Return [X, Y] of the center of cell containing provided text 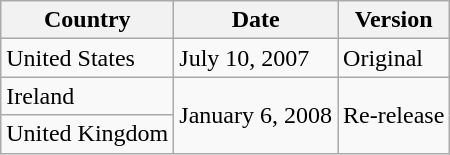
United States [88, 58]
Country [88, 20]
July 10, 2007 [256, 58]
Re-release [394, 115]
Ireland [88, 96]
Version [394, 20]
Original [394, 58]
January 6, 2008 [256, 115]
United Kingdom [88, 134]
Date [256, 20]
